For the text-containing cell, return its midpoint in (X, Y) coordinate format. 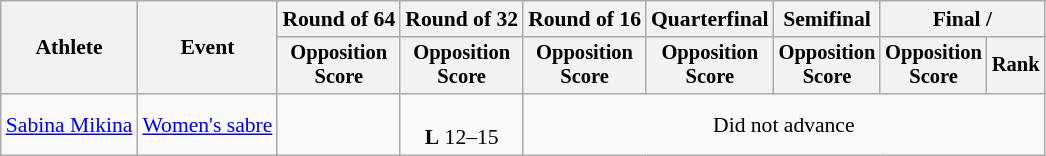
Semifinal (828, 19)
Women's sabre (207, 124)
Round of 64 (338, 19)
L 12–15 (462, 124)
Rank (1016, 66)
Round of 16 (584, 19)
Final / (962, 19)
Sabina Mikina (70, 124)
Athlete (70, 48)
Did not advance (784, 124)
Round of 32 (462, 19)
Event (207, 48)
Quarterfinal (710, 19)
